Return the [x, y] coordinate for the center point of the cell that contains the specified text.  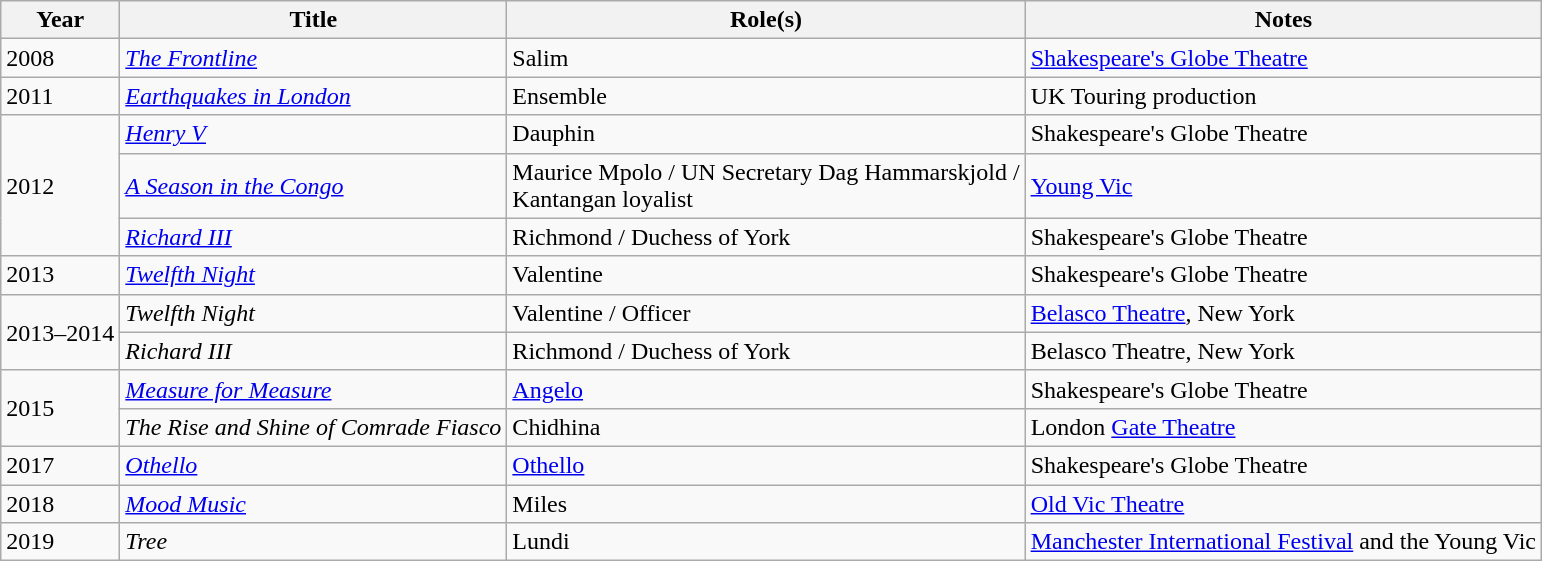
Young Vic [1283, 186]
2019 [60, 542]
2015 [60, 408]
2013–2014 [60, 332]
Year [60, 20]
Measure for Measure [314, 389]
Angelo [766, 389]
Manchester International Festival and the Young Vic [1283, 542]
The Rise and Shine of Comrade Fiasco [314, 427]
Valentine / Officer [766, 313]
London Gate Theatre [1283, 427]
Dauphin [766, 134]
A Season in the Congo [314, 186]
Ensemble [766, 96]
Title [314, 20]
Earthquakes in London [314, 96]
Role(s) [766, 20]
Chidhina [766, 427]
2018 [60, 503]
Lundi [766, 542]
Salim [766, 58]
UK Touring production [1283, 96]
Old Vic Theatre [1283, 503]
Valentine [766, 275]
2008 [60, 58]
2013 [60, 275]
2012 [60, 186]
Mood Music [314, 503]
The Frontline [314, 58]
Henry V [314, 134]
Notes [1283, 20]
Tree [314, 542]
Maurice Mpolo / UN Secretary Dag Hammarskjold /Kantangan loyalist [766, 186]
Miles [766, 503]
2011 [60, 96]
2017 [60, 465]
